Locate the cell with the specified text and output its (x, y) center coordinate. 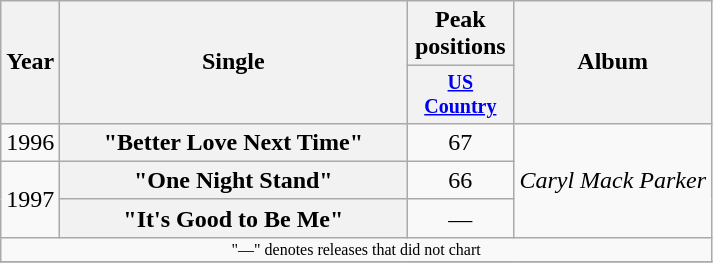
Year (30, 62)
1997 (30, 199)
1996 (30, 142)
US Country (460, 94)
"—" denotes releases that did not chart (356, 249)
Caryl Mack Parker (613, 180)
Album (613, 62)
— (460, 218)
"It's Good to Be Me" (234, 218)
"One Night Stand" (234, 180)
66 (460, 180)
"Better Love Next Time" (234, 142)
67 (460, 142)
Single (234, 62)
Peak positions (460, 34)
